Determine the [X, Y] coordinate at the center of the cell enclosing the given text.  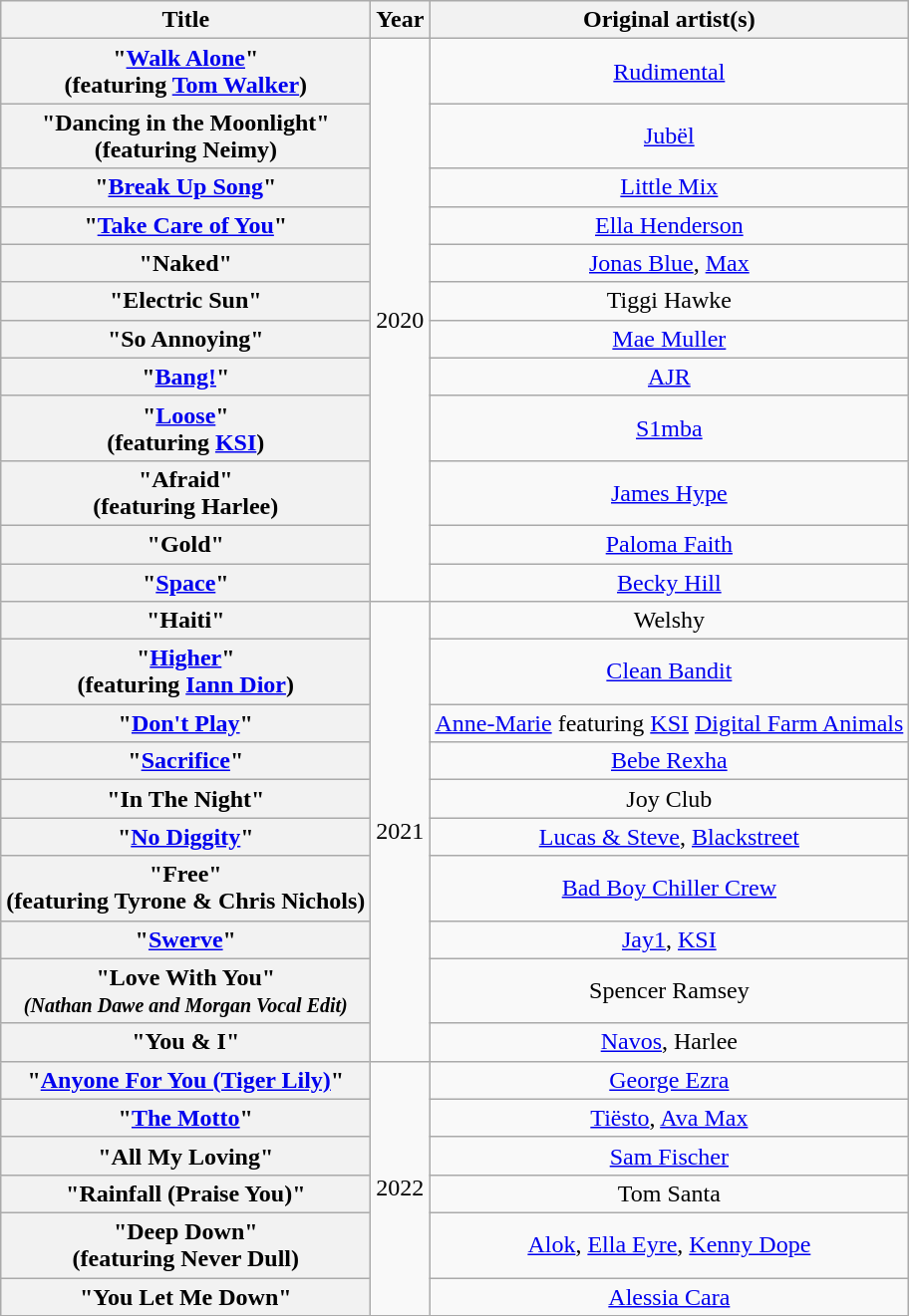
"Space" [185, 583]
Tiësto, Ava Max [670, 1118]
Mae Muller [670, 339]
"Free"(featuring Tyrone & Chris Nichols) [185, 889]
"Walk Alone"(featuring Tom Walker) [185, 72]
Bad Boy Chiller Crew [670, 889]
Navos, Harlee [670, 1042]
2022 [401, 1187]
Lucas & Steve, Blackstreet [670, 837]
AJR [670, 377]
"Bang!" [185, 377]
Original artist(s) [670, 20]
Rudimental [670, 72]
Ella Henderson [670, 225]
"Rainfall (Praise You)" [185, 1193]
Anne-Marie featuring KSI Digital Farm Animals [670, 723]
Jonas Blue, Max [670, 263]
"Sacrifice" [185, 761]
2021 [401, 832]
George Ezra [670, 1080]
"Afraid"(featuring Harlee) [185, 492]
Year [401, 20]
"You Let Me Down" [185, 1296]
"Don't Play" [185, 723]
James Hype [670, 492]
Clean Bandit [670, 671]
Paloma Faith [670, 544]
"All My Loving" [185, 1156]
Little Mix [670, 187]
"No Diggity" [185, 837]
2020 [401, 321]
"You & I" [185, 1042]
"Haiti" [185, 621]
"Anyone For You (Tiger Lily)" [185, 1080]
Alessia Cara [670, 1296]
Welshy [670, 621]
"Take Care of You" [185, 225]
Sam Fischer [670, 1156]
Jay1, KSI [670, 939]
Bebe Rexha [670, 761]
Tiggi Hawke [670, 301]
"The Motto" [185, 1118]
Spencer Ramsey [670, 990]
"In The Night" [185, 799]
Jubël [670, 135]
"So Annoying" [185, 339]
Joy Club [670, 799]
"Electric Sun" [185, 301]
"Deep Down"(featuring Never Dull) [185, 1245]
"Swerve" [185, 939]
Title [185, 20]
Tom Santa [670, 1193]
"Loose"(featuring KSI) [185, 428]
"Higher"(featuring Iann Dior) [185, 671]
"Naked" [185, 263]
S1mba [670, 428]
Becky Hill [670, 583]
"Gold" [185, 544]
Alok, Ella Eyre, Kenny Dope [670, 1245]
"Dancing in the Moonlight"(featuring Neimy) [185, 135]
"Love With You"(Nathan Dawe and Morgan Vocal Edit) [185, 990]
"Break Up Song" [185, 187]
